Scan for the cell matching the given text and deliver its (X, Y) coordinate at center. 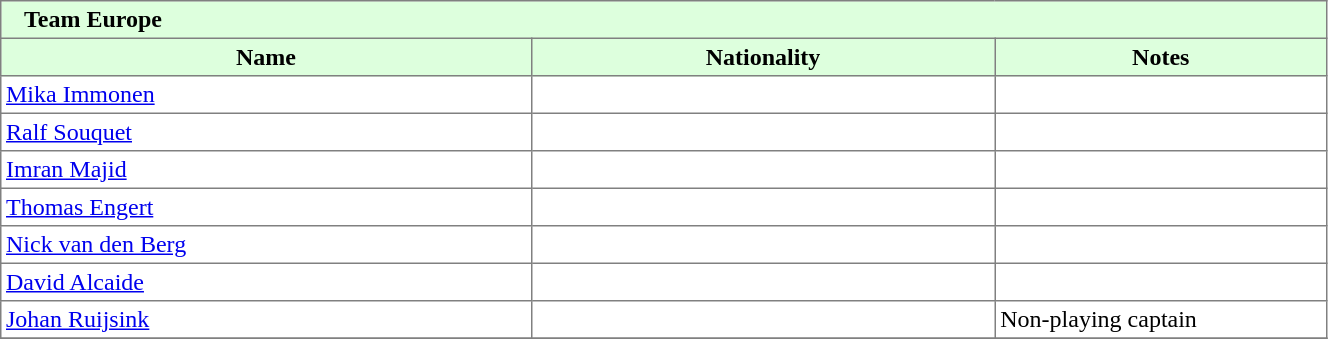
Thomas Engert (266, 207)
Nick van den Berg (266, 245)
Mika Immonen (266, 95)
Notes (1160, 57)
Name (266, 57)
Imran Majid (266, 170)
Non-playing captain (1160, 320)
Team Europe (664, 20)
David Alcaide (266, 282)
Ralf Souquet (266, 132)
Nationality (763, 57)
Johan Ruijsink (266, 320)
